Search for the cell housing the specified text and yield its (x, y) center coordinate. 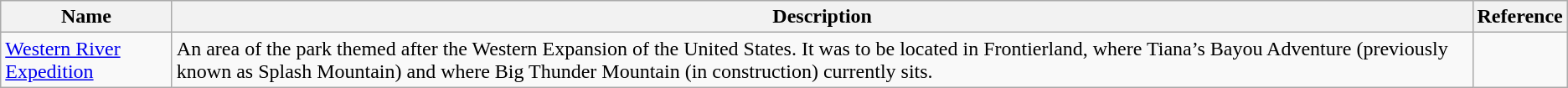
Western River Expedition (87, 60)
Name (87, 17)
Description (823, 17)
Reference (1519, 17)
